Detect which cell encompasses the target text, then output its (X, Y) center coordinate. 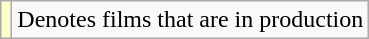
Denotes films that are in production (190, 20)
